Locate the cell with the specified text and output its [X, Y] center coordinate. 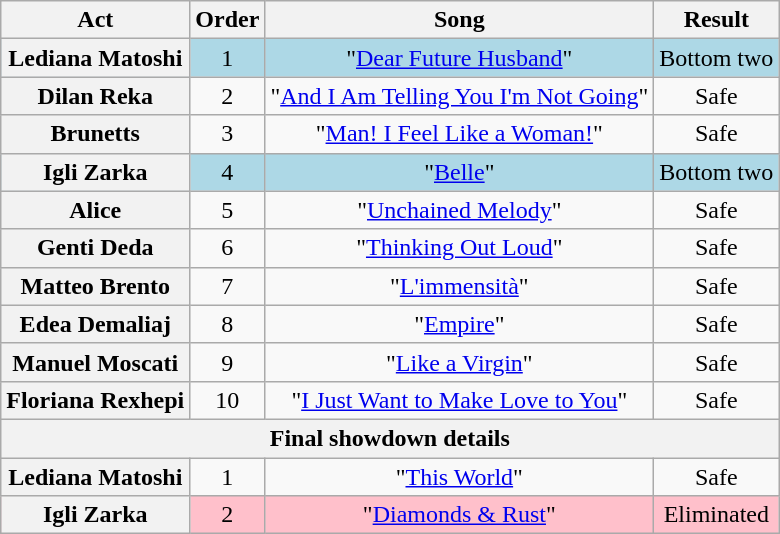
"Unchained Melody" [460, 210]
Final showdown details [390, 438]
Song [460, 20]
"Empire" [460, 324]
"Belle" [460, 172]
Edea Demaliaj [96, 324]
Eliminated [716, 515]
Floriana Rexhepi [96, 400]
Order [228, 20]
Alice [96, 210]
7 [228, 286]
Matteo Brento [96, 286]
"Man! I Feel Like a Woman!" [460, 134]
"Like a Virgin" [460, 362]
"Dear Future Husband" [460, 58]
9 [228, 362]
10 [228, 400]
3 [228, 134]
5 [228, 210]
6 [228, 248]
Act [96, 20]
Genti Deda [96, 248]
Dilan Reka [96, 96]
"And I Am Telling You I'm Not Going" [460, 96]
8 [228, 324]
"Diamonds & Rust" [460, 515]
"I Just Want to Make Love to You" [460, 400]
4 [228, 172]
"Thinking Out Loud" [460, 248]
Result [716, 20]
"This World" [460, 477]
Brunetts [96, 134]
Manuel Moscati [96, 362]
"L'immensità" [460, 286]
